Detect which cell encompasses the target text, then output its (X, Y) center coordinate. 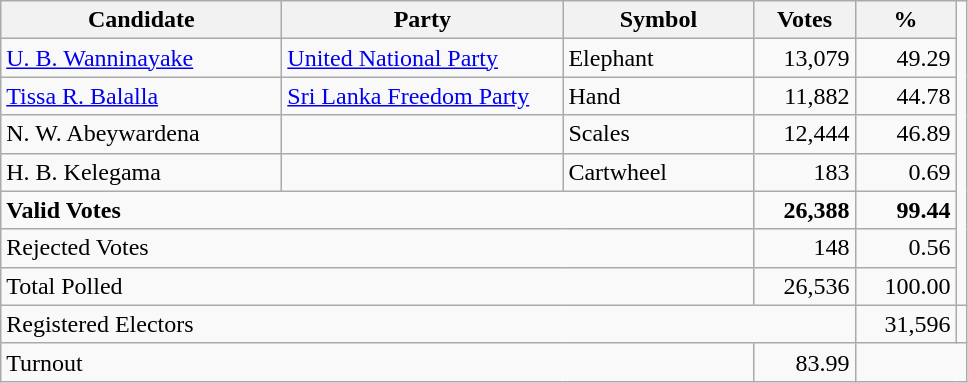
99.44 (906, 210)
United National Party (422, 58)
% (906, 20)
0.69 (906, 172)
N. W. Abeywardena (142, 134)
Hand (658, 96)
Registered Electors (428, 324)
Candidate (142, 20)
12,444 (804, 134)
148 (804, 248)
Symbol (658, 20)
26,536 (804, 286)
Votes (804, 20)
26,388 (804, 210)
Sri Lanka Freedom Party (422, 96)
46.89 (906, 134)
Party (422, 20)
U. B. Wanninayake (142, 58)
Rejected Votes (378, 248)
Valid Votes (378, 210)
0.56 (906, 248)
Total Polled (378, 286)
44.78 (906, 96)
H. B. Kelegama (142, 172)
83.99 (804, 362)
Cartwheel (658, 172)
11,882 (804, 96)
31,596 (906, 324)
Turnout (378, 362)
Scales (658, 134)
100.00 (906, 286)
Elephant (658, 58)
49.29 (906, 58)
13,079 (804, 58)
183 (804, 172)
Tissa R. Balalla (142, 96)
